Capture the cell that displays the provided text and extract its (X, Y) central coordinate. 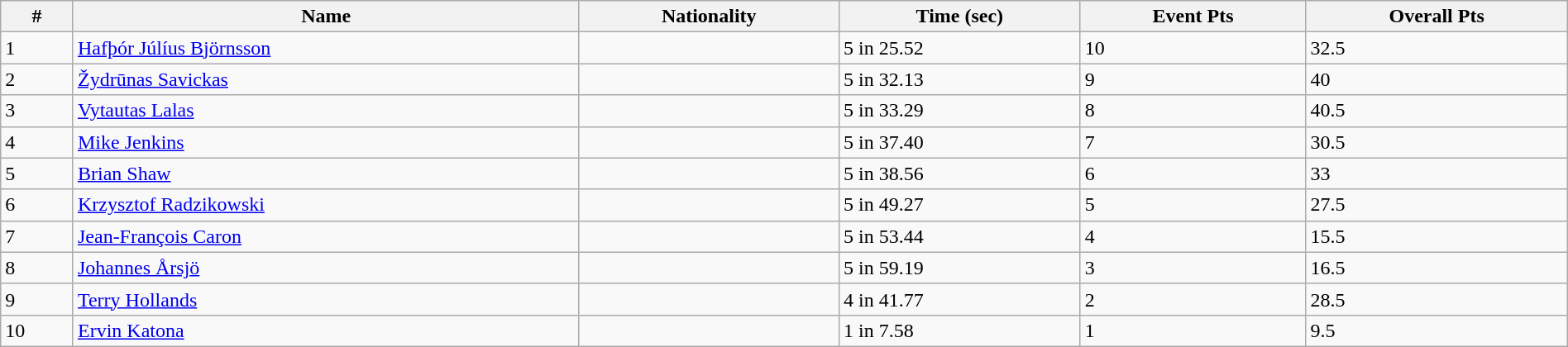
32.5 (1437, 48)
9.5 (1437, 330)
40.5 (1437, 111)
5 in 32.13 (960, 79)
Name (326, 17)
Jean-François Caron (326, 236)
Žydrūnas Savickas (326, 79)
Time (sec) (960, 17)
5 in 49.27 (960, 205)
Vytautas Lalas (326, 111)
16.5 (1437, 268)
Terry Hollands (326, 299)
Overall Pts (1437, 17)
5 in 33.29 (960, 111)
4 in 41.77 (960, 299)
1 in 7.58 (960, 330)
15.5 (1437, 236)
33 (1437, 173)
40 (1437, 79)
Event Pts (1193, 17)
Hafþór Júlíus Björnsson (326, 48)
Nationality (710, 17)
5 in 37.40 (960, 142)
5 in 53.44 (960, 236)
# (37, 17)
5 in 25.52 (960, 48)
30.5 (1437, 142)
Brian Shaw (326, 173)
5 in 38.56 (960, 173)
5 in 59.19 (960, 268)
Ervin Katona (326, 330)
Johannes Årsjö (326, 268)
Mike Jenkins (326, 142)
27.5 (1437, 205)
28.5 (1437, 299)
Krzysztof Radzikowski (326, 205)
